Output the (X, Y) coordinate of the center of the cell containing the given text.  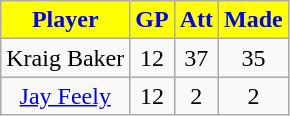
Kraig Baker (66, 58)
Jay Feely (66, 96)
35 (254, 58)
GP (152, 20)
Player (66, 20)
Made (254, 20)
37 (196, 58)
Att (196, 20)
